Return the [X, Y] coordinate for the center point of the cell that contains the specified text.  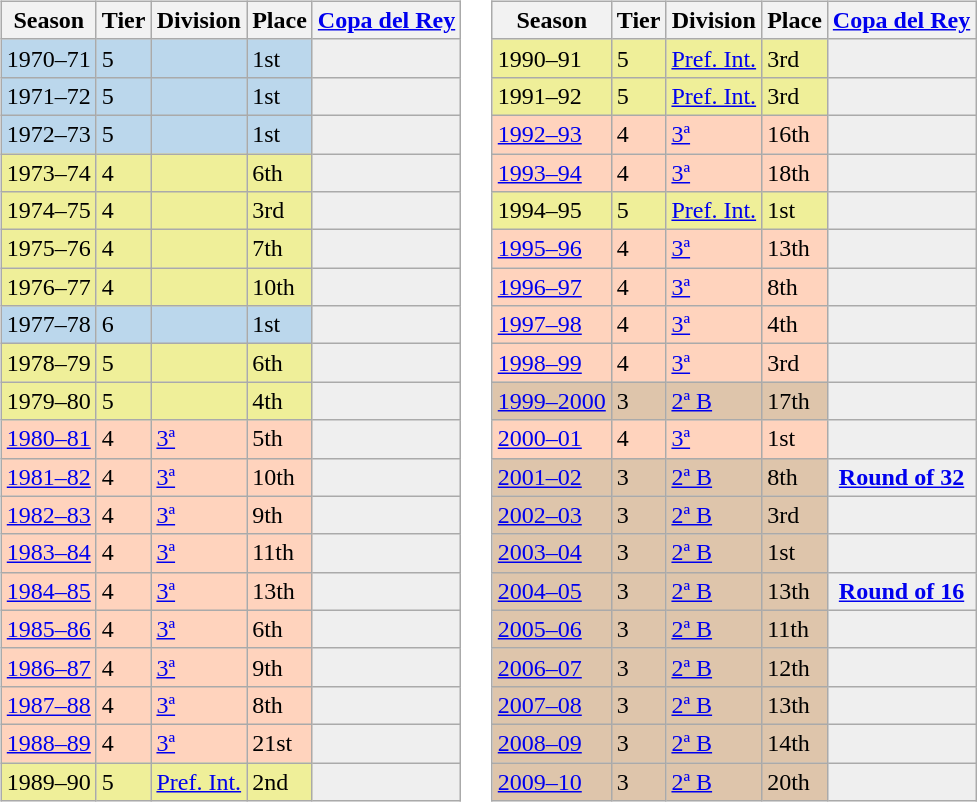
1985–86 [48, 629]
6 [124, 325]
1970–71 [48, 58]
1999–2000 [552, 401]
1984–85 [48, 591]
20th [795, 781]
2007–08 [552, 705]
1993–94 [552, 173]
1976–77 [48, 287]
1996–97 [552, 287]
1978–79 [48, 363]
1994–95 [552, 211]
1983–84 [48, 553]
2000–01 [552, 439]
1982–83 [48, 515]
1971–72 [48, 96]
2nd [280, 781]
5th [280, 439]
1981–82 [48, 477]
1980–81 [48, 439]
2002–03 [552, 515]
2004–05 [552, 591]
1990–91 [552, 58]
2008–09 [552, 743]
1997–98 [552, 325]
Round of 16 [901, 591]
1992–93 [552, 134]
1998–99 [552, 363]
2003–04 [552, 553]
16th [795, 134]
17th [795, 401]
1973–74 [48, 173]
1989–90 [48, 781]
21st [280, 743]
7th [280, 249]
2006–07 [552, 667]
1986–87 [48, 667]
1987–88 [48, 705]
18th [795, 173]
14th [795, 743]
1977–78 [48, 325]
1991–92 [552, 96]
12th [795, 667]
2005–06 [552, 629]
1979–80 [48, 401]
1974–75 [48, 211]
1988–89 [48, 743]
1972–73 [48, 134]
1995–96 [552, 249]
Round of 32 [901, 477]
1975–76 [48, 249]
2001–02 [552, 477]
2009–10 [552, 781]
